Capture the cell that displays the provided text and extract its [x, y] central coordinate. 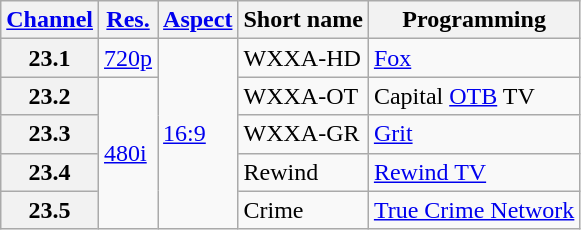
23.1 [50, 58]
Fox [474, 58]
Capital OTB TV [474, 96]
Short name [303, 20]
Channel [50, 20]
23.3 [50, 134]
True Crime Network [474, 210]
23.5 [50, 210]
16:9 [198, 134]
Grit [474, 134]
Res. [128, 20]
WXXA-GR [303, 134]
WXXA-HD [303, 58]
23.2 [50, 96]
Programming [474, 20]
Crime [303, 210]
WXXA-OT [303, 96]
23.4 [50, 172]
Aspect [198, 20]
Rewind [303, 172]
Rewind TV [474, 172]
480i [128, 153]
720p [128, 58]
